Extract the (X, Y) coordinate from the center of the cell holding the provided text.  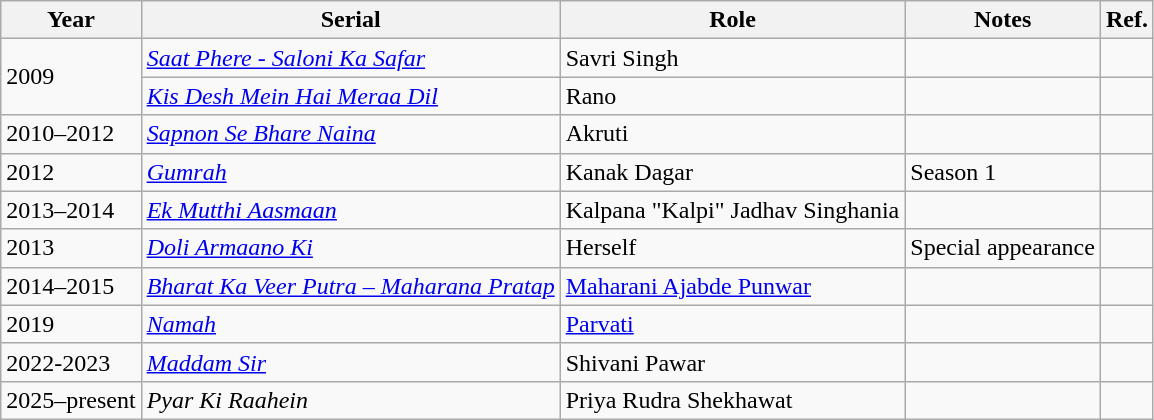
2022-2023 (71, 362)
Kalpana "Kalpi" Jadhav Singhania (732, 210)
Serial (350, 20)
Gumrah (350, 172)
Bharat Ka Veer Putra – Maharana Pratap (350, 286)
Doli Armaano Ki (350, 248)
Kanak Dagar (732, 172)
2012 (71, 172)
Season 1 (1003, 172)
Shivani Pawar (732, 362)
Namah (350, 324)
Parvati (732, 324)
2014–2015 (71, 286)
Special appearance (1003, 248)
Pyar Ki Raahein (350, 400)
Notes (1003, 20)
Kis Desh Mein Hai Meraa Dil (350, 96)
Maddam Sir (350, 362)
Savri Singh (732, 58)
Role (732, 20)
Ref. (1126, 20)
2009 (71, 77)
Herself (732, 248)
Maharani Ajabde Punwar (732, 286)
2025–present (71, 400)
Ek Mutthi Aasmaan (350, 210)
Akruti (732, 134)
Rano (732, 96)
2013 (71, 248)
Year (71, 20)
Priya Rudra Shekhawat (732, 400)
2010–2012 (71, 134)
Sapnon Se Bhare Naina (350, 134)
2019 (71, 324)
Saat Phere - Saloni Ka Safar (350, 58)
2013–2014 (71, 210)
